Capture the cell that displays the provided text and extract its (x, y) central coordinate. 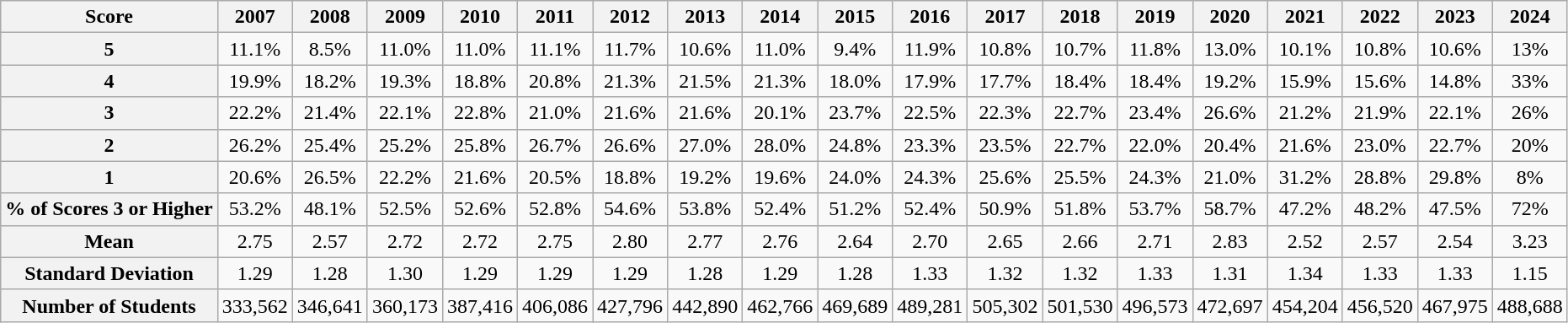
2019 (1155, 17)
462,766 (780, 305)
406,086 (554, 305)
8.5% (330, 49)
2007 (254, 17)
19.3% (404, 81)
2.64 (856, 241)
3.23 (1529, 241)
14.8% (1455, 81)
1.15 (1529, 273)
496,573 (1155, 305)
23.0% (1379, 145)
20.4% (1229, 145)
25.4% (330, 145)
2010 (480, 17)
25.2% (404, 145)
2 (109, 145)
11.8% (1155, 49)
2.52 (1305, 241)
15.6% (1379, 81)
58.7% (1229, 209)
23.5% (1005, 145)
26.2% (254, 145)
13% (1529, 49)
11.9% (930, 49)
22.5% (930, 113)
48.2% (1379, 209)
2014 (780, 17)
31.2% (1305, 177)
2.76 (780, 241)
2011 (554, 17)
54.6% (630, 209)
23.3% (930, 145)
26% (1529, 113)
5 (109, 49)
53.8% (706, 209)
2017 (1005, 17)
Score (109, 17)
23.7% (856, 113)
28.0% (780, 145)
Mean (109, 241)
20.8% (554, 81)
26.7% (554, 145)
22.8% (480, 113)
51.8% (1080, 209)
505,302 (1005, 305)
2.65 (1005, 241)
47.5% (1455, 209)
52.8% (554, 209)
2012 (630, 17)
21.2% (1305, 113)
20.5% (554, 177)
% of Scores 3 or Higher (109, 209)
2.66 (1080, 241)
488,688 (1529, 305)
501,530 (1080, 305)
360,173 (404, 305)
33% (1529, 81)
20% (1529, 145)
4 (109, 81)
Number of Students (109, 305)
52.5% (404, 209)
2.54 (1455, 241)
53.2% (254, 209)
25.8% (480, 145)
2.71 (1155, 241)
19.6% (780, 177)
27.0% (706, 145)
24.8% (856, 145)
18.0% (856, 81)
23.4% (1155, 113)
2.77 (706, 241)
18.2% (330, 81)
2023 (1455, 17)
442,890 (706, 305)
2013 (706, 17)
10.7% (1080, 49)
29.8% (1455, 177)
Standard Deviation (109, 273)
2008 (330, 17)
472,697 (1229, 305)
72% (1529, 209)
11.7% (630, 49)
333,562 (254, 305)
2015 (856, 17)
21.4% (330, 113)
48.1% (330, 209)
454,204 (1305, 305)
21.5% (706, 81)
346,641 (330, 305)
22.0% (1155, 145)
17.9% (930, 81)
2009 (404, 17)
52.6% (480, 209)
25.5% (1080, 177)
22.3% (1005, 113)
8% (1529, 177)
28.8% (1379, 177)
20.1% (780, 113)
467,975 (1455, 305)
10.1% (1305, 49)
2.80 (630, 241)
53.7% (1155, 209)
24.0% (856, 177)
9.4% (856, 49)
2024 (1529, 17)
21.9% (1379, 113)
19.9% (254, 81)
13.0% (1229, 49)
387,416 (480, 305)
2021 (1305, 17)
25.6% (1005, 177)
2022 (1379, 17)
51.2% (856, 209)
469,689 (856, 305)
2020 (1229, 17)
489,281 (930, 305)
1.34 (1305, 273)
2.70 (930, 241)
427,796 (630, 305)
2.83 (1229, 241)
20.6% (254, 177)
47.2% (1305, 209)
2018 (1080, 17)
17.7% (1005, 81)
1.31 (1229, 273)
3 (109, 113)
50.9% (1005, 209)
26.5% (330, 177)
2016 (930, 17)
1.30 (404, 273)
15.9% (1305, 81)
456,520 (1379, 305)
1 (109, 177)
